Return (x, y) of the center of cell containing provided text 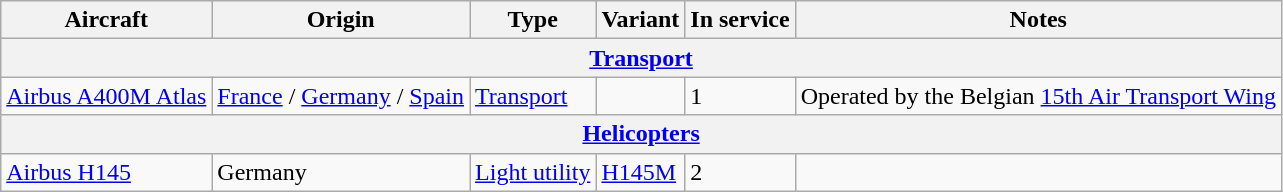
France / Germany / Spain (341, 96)
Airbus H145 (106, 172)
Germany (341, 172)
Helicopters (642, 134)
Origin (341, 20)
In service (740, 20)
H145M (640, 172)
Aircraft (106, 20)
1 (740, 96)
Airbus A400M Atlas (106, 96)
Type (533, 20)
Operated by the Belgian 15th Air Transport Wing (1038, 96)
Light utility (533, 172)
Variant (640, 20)
Notes (1038, 20)
2 (740, 172)
